Search for the cell housing the specified text and yield its (X, Y) center coordinate. 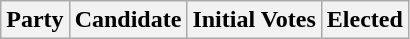
Initial Votes (254, 20)
Party (35, 20)
Candidate (128, 20)
Elected (364, 20)
